Detect which cell encompasses the target text, then output its (x, y) center coordinate. 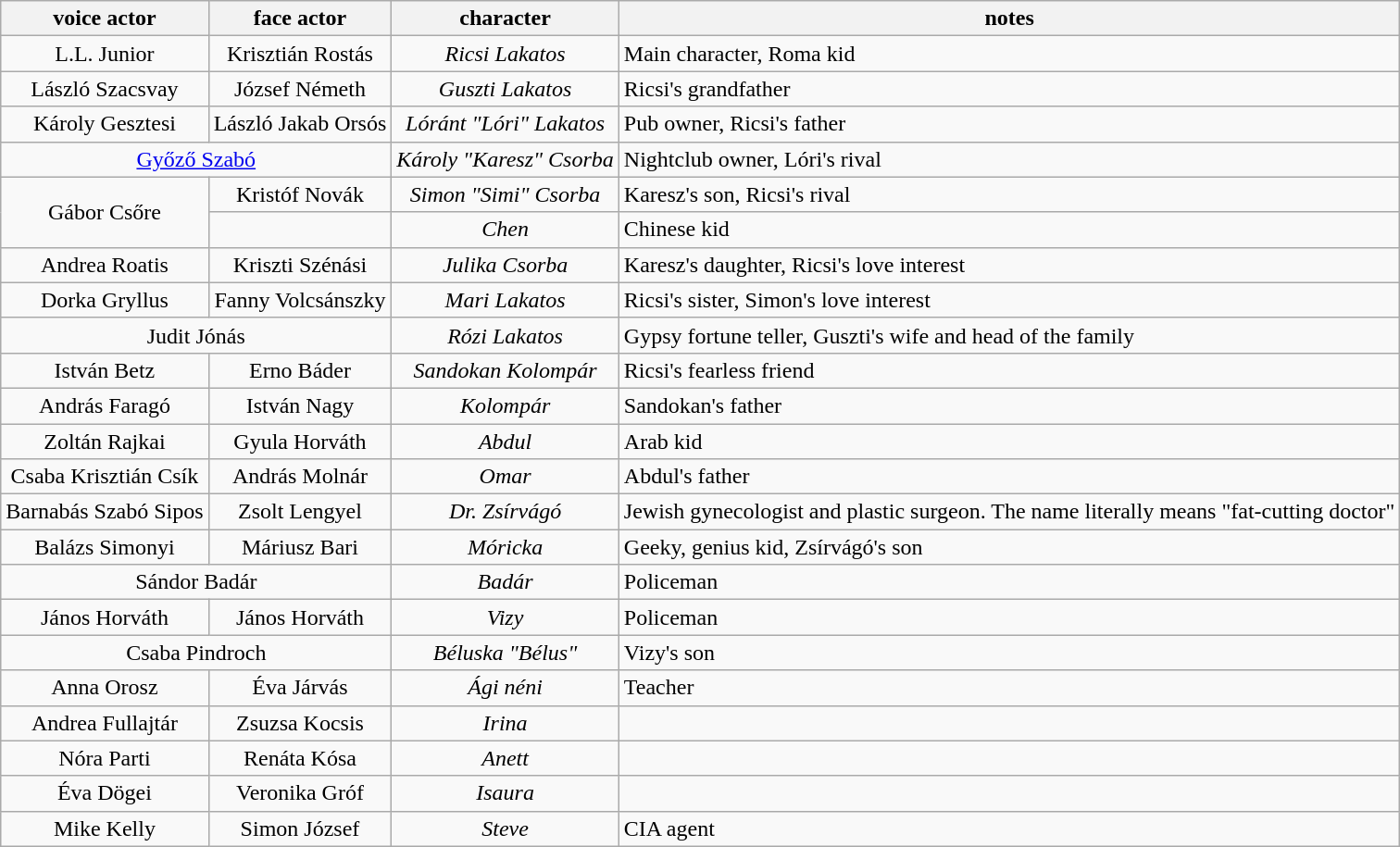
Mike Kelly (105, 828)
Nightclub owner, Lóri's rival (1009, 159)
Abdul's father (1009, 477)
Teacher (1009, 688)
Barnabás Szabó Sipos (105, 512)
József Németh (300, 89)
Ricsi's grandfather (1009, 89)
Ági néni (506, 688)
Ricsi Lakatos (506, 54)
Ricsi's fearless friend (1009, 370)
Main character, Roma kid (1009, 54)
Jewish gynecologist and plastic surgeon. The name literally means "fat-cutting doctor" (1009, 512)
Kolompár (506, 405)
Guszti Lakatos (506, 89)
Simon "Simi" Csorba (506, 194)
Judit Jónás (196, 335)
István Betz (105, 370)
Isaura (506, 793)
Anett (506, 758)
notes (1009, 19)
Béluska "Bélus" (506, 653)
Móricka (506, 547)
Csaba Krisztián Csík (105, 477)
Krisztián Rostás (300, 54)
Sándor Badár (196, 582)
Irina (506, 723)
Nóra Parti (105, 758)
Máriusz Bari (300, 547)
Győző Szabó (196, 159)
Mari Lakatos (506, 300)
Gyula Horváth (300, 442)
Karesz's daughter, Ricsi's love interest (1009, 265)
Simon József (300, 828)
Vizy (506, 617)
Fanny Volcsánszky (300, 300)
Ricsi's sister, Simon's love interest (1009, 300)
CIA agent (1009, 828)
Erno Báder (300, 370)
Csaba Pindroch (196, 653)
Dr. Zsírvágó (506, 512)
Andrea Fullajtár (105, 723)
Balázs Simonyi (105, 547)
L.L. Junior (105, 54)
Dorka Gryllus (105, 300)
Veronika Gróf (300, 793)
Julika Csorba (506, 265)
face actor (300, 19)
Andrea Roatis (105, 265)
Omar (506, 477)
Zsolt Lengyel (300, 512)
Chen (506, 230)
István Nagy (300, 405)
Gypsy fortune teller, Guszti's wife and head of the family (1009, 335)
László Jakab Orsós (300, 124)
Pub owner, Ricsi's father (1009, 124)
András Molnár (300, 477)
Lóránt "Lóri" Lakatos (506, 124)
András Faragó (105, 405)
Rózi Lakatos (506, 335)
Kristóf Novák (300, 194)
Badár (506, 582)
Steve (506, 828)
Vizy's son (1009, 653)
Kriszti Szénási (300, 265)
Sandokan Kolompár (506, 370)
Geeky, genius kid, Zsírvágó's son (1009, 547)
Anna Orosz (105, 688)
Arab kid (1009, 442)
Abdul (506, 442)
Sandokan's father (1009, 405)
Zsuzsa Kocsis (300, 723)
Renáta Kósa (300, 758)
Zoltán Rajkai (105, 442)
character (506, 19)
Gábor Csőre (105, 212)
Károly "Karesz" Csorba (506, 159)
voice actor (105, 19)
Chinese kid (1009, 230)
Éva Járvás (300, 688)
Károly Gesztesi (105, 124)
Karesz's son, Ricsi's rival (1009, 194)
Éva Dögei (105, 793)
László Szacsvay (105, 89)
